Extract the [x, y] coordinate from the center of the cell holding the provided text.  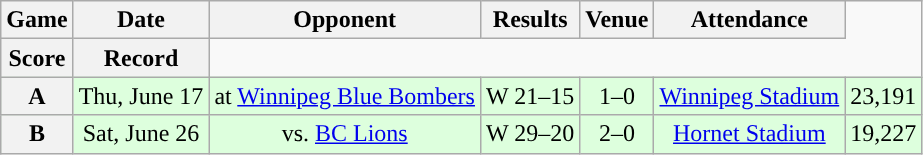
Results [530, 20]
Venue [617, 20]
W 21–15 [530, 96]
Hornet Stadium [750, 134]
1–0 [617, 96]
Score [37, 58]
19,227 [884, 134]
W 29–20 [530, 134]
vs. BC Lions [345, 134]
B [37, 134]
Record [141, 58]
Thu, June 17 [141, 96]
Date [141, 20]
Sat, June 26 [141, 134]
Opponent [345, 20]
A [37, 96]
23,191 [884, 96]
Attendance [750, 20]
Winnipeg Stadium [750, 96]
at Winnipeg Blue Bombers [345, 96]
2–0 [617, 134]
Game [37, 20]
